Output the [x, y] coordinate of the center of the cell containing the given text.  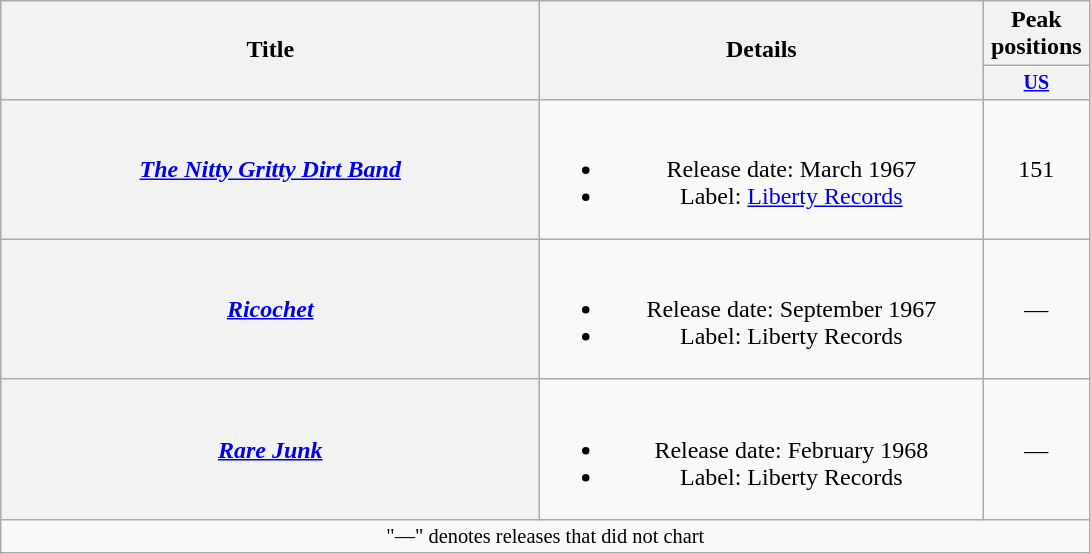
US [1036, 82]
Rare Junk [270, 449]
Release date: March 1967Label: Liberty Records [762, 169]
Details [762, 50]
Release date: September 1967Label: Liberty Records [762, 309]
Peak positions [1036, 34]
Release date: February 1968Label: Liberty Records [762, 449]
Title [270, 50]
Ricochet [270, 309]
The Nitty Gritty Dirt Band [270, 169]
"—" denotes releases that did not chart [546, 536]
151 [1036, 169]
